From the cell containing the given text, extract its center point as (X, Y) coordinate. 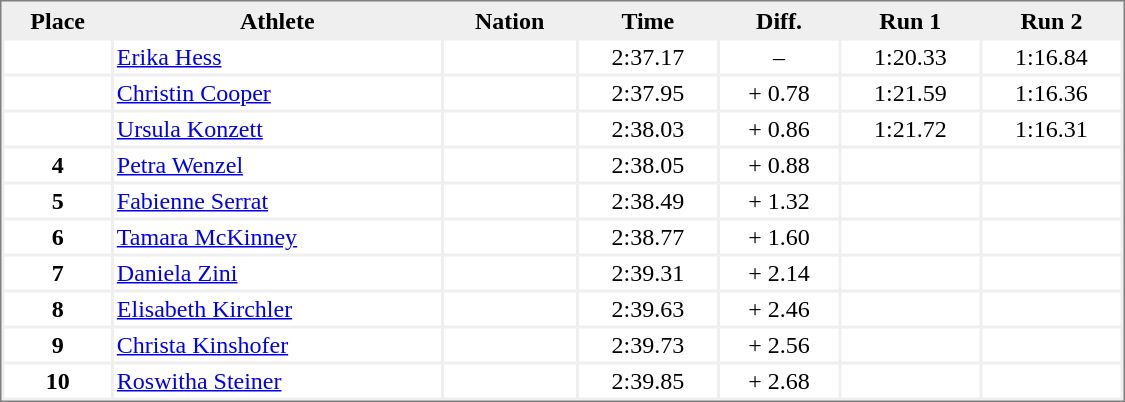
Fabienne Serrat (278, 200)
1:21.59 (910, 92)
+ 2.68 (779, 380)
Nation (510, 20)
Run 2 (1051, 20)
2:38.49 (648, 200)
2:39.31 (648, 272)
9 (57, 344)
10 (57, 380)
Petra Wenzel (278, 164)
2:37.95 (648, 92)
Run 1 (910, 20)
Time (648, 20)
Roswitha Steiner (278, 380)
Tamara McKinney (278, 236)
6 (57, 236)
Athlete (278, 20)
2:37.17 (648, 56)
+ 0.78 (779, 92)
5 (57, 200)
Erika Hess (278, 56)
+ 1.60 (779, 236)
+ 0.88 (779, 164)
Ursula Konzett (278, 128)
2:39.85 (648, 380)
2:39.73 (648, 344)
+ 1.32 (779, 200)
2:39.63 (648, 308)
2:38.05 (648, 164)
Place (57, 20)
2:38.77 (648, 236)
+ 2.46 (779, 308)
7 (57, 272)
Daniela Zini (278, 272)
4 (57, 164)
Elisabeth Kirchler (278, 308)
1:16.36 (1051, 92)
Christa Kinshofer (278, 344)
1:21.72 (910, 128)
– (779, 56)
+ 0.86 (779, 128)
+ 2.56 (779, 344)
1:20.33 (910, 56)
1:16.31 (1051, 128)
Christin Cooper (278, 92)
8 (57, 308)
+ 2.14 (779, 272)
1:16.84 (1051, 56)
Diff. (779, 20)
2:38.03 (648, 128)
